Output the (x, y) coordinate of the center of the cell containing the given text.  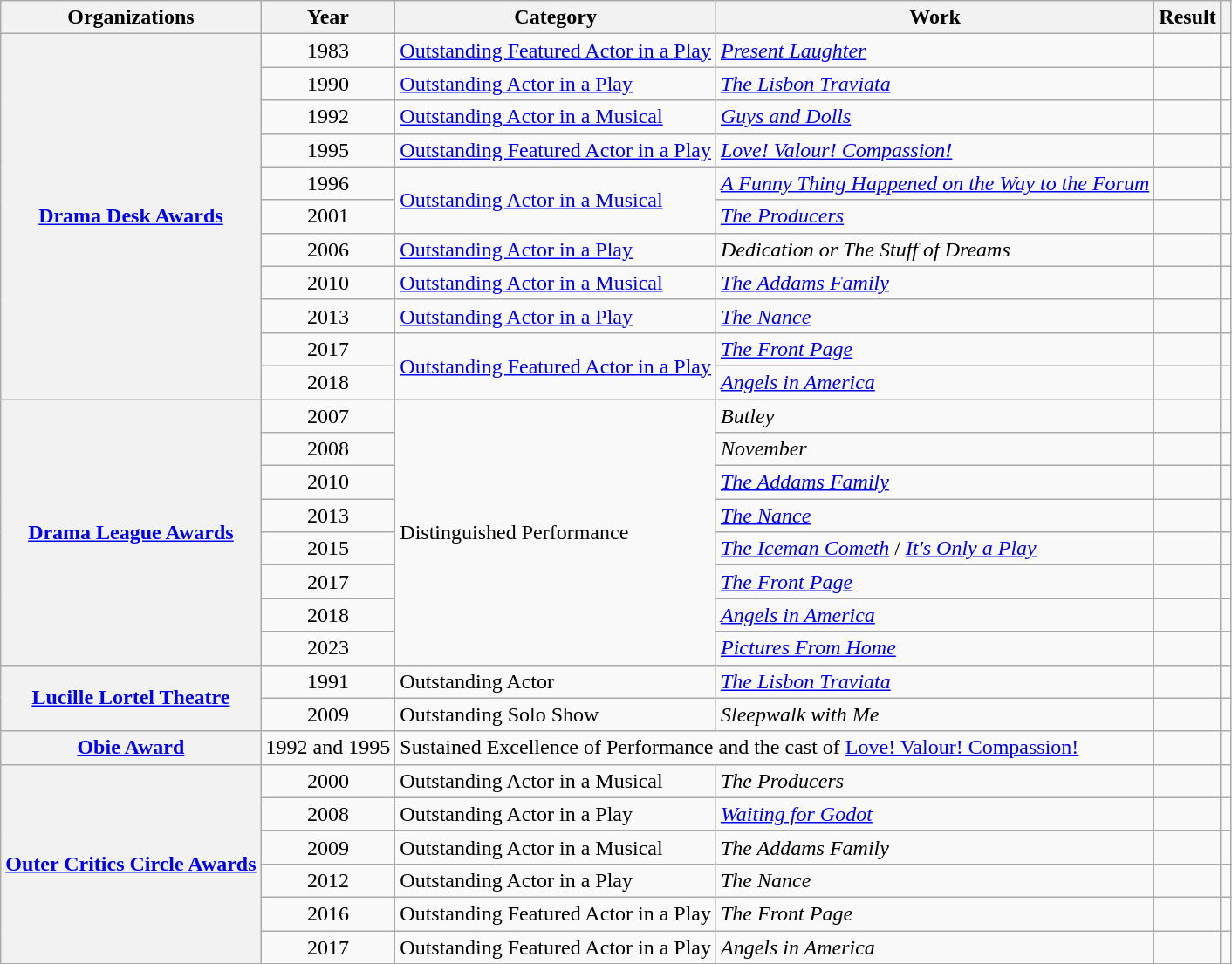
Outstanding Solo Show (556, 714)
2016 (328, 913)
Drama League Awards (131, 532)
Present Laughter (934, 51)
Organizations (131, 17)
Category (556, 17)
Dedication or The Stuff of Dreams (934, 250)
1983 (328, 51)
2000 (328, 781)
2023 (328, 648)
2012 (328, 880)
Sleepwalk with Me (934, 714)
Butley (934, 416)
Waiting for Godot (934, 814)
1996 (328, 183)
Guys and Dolls (934, 117)
2006 (328, 250)
Outer Critics Circle Awards (131, 864)
The Iceman Cometh / It's Only a Play (934, 549)
2007 (328, 416)
A Funny Thing Happened on the Way to the Forum (934, 183)
Result (1188, 17)
1992 and 1995 (328, 748)
November (934, 449)
Obie Award (131, 748)
Lucille Lortel Theatre (131, 698)
Outstanding Actor (556, 681)
Pictures From Home (934, 648)
Sustained Excellence of Performance and the cast of Love! Valour! Compassion! (775, 748)
Distinguished Performance (556, 532)
Love! Valour! Compassion! (934, 150)
1990 (328, 84)
Year (328, 17)
1991 (328, 681)
Work (934, 17)
Drama Desk Awards (131, 216)
2001 (328, 216)
1992 (328, 117)
2015 (328, 549)
1995 (328, 150)
